Search for the cell housing the specified text and yield its (X, Y) center coordinate. 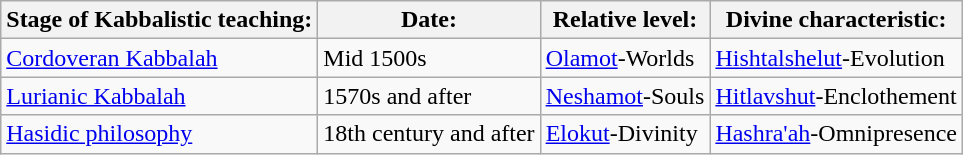
Hishtalshelut-Evolution (836, 58)
Neshamot-Souls (625, 96)
Hasidic philosophy (160, 134)
Date: (429, 20)
Hitlavshut-Enclothement (836, 96)
Cordoveran Kabbalah (160, 58)
Lurianic Kabbalah (160, 96)
Elokut-Divinity (625, 134)
Divine characteristic: (836, 20)
1570s and after (429, 96)
18th century and after (429, 134)
Stage of Kabbalistic teaching: (160, 20)
Relative level: (625, 20)
Olamot-Worlds (625, 58)
Hashra'ah-Omnipresence (836, 134)
Mid 1500s (429, 58)
